Return [X, Y] of the center of cell containing provided text 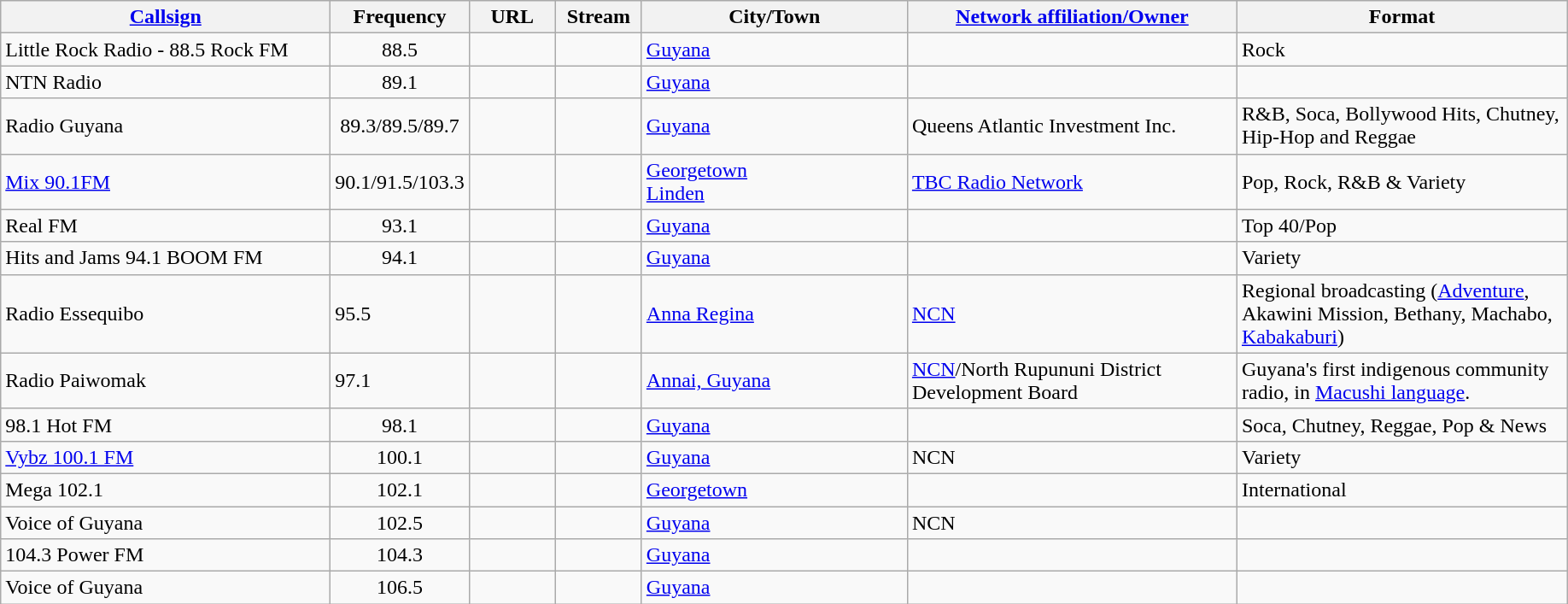
Rock [1401, 50]
Guyana's first indigenous community radio, in Macushi language. [1401, 381]
Little Rock Radio - 88.5 Rock FM [166, 50]
Radio Paiwomak [166, 381]
Mix 90.1FM [166, 181]
Stream [598, 17]
Pop, Rock, R&B & Variety [1401, 181]
Regional broadcasting (Adventure, Akawini Mission, Bethany, Machabo, Kabakaburi) [1401, 314]
Radio Guyana [166, 126]
GeorgetownLinden [774, 181]
Format [1401, 17]
Mega 102.1 [166, 490]
98.1 [400, 425]
Annai, Guyana [774, 381]
102.1 [400, 490]
104.3 [400, 555]
NTN Radio [166, 82]
City/Town [774, 17]
100.1 [400, 457]
Top 40/Pop [1401, 226]
Hits and Jams 94.1 BOOM FM [166, 258]
URL [512, 17]
Callsign [166, 17]
97.1 [400, 381]
98.1 Hot FM [166, 425]
International [1401, 490]
104.3 Power FM [166, 555]
Network affiliation/Owner [1072, 17]
89.1 [400, 82]
106.5 [400, 588]
Georgetown [774, 490]
88.5 [400, 50]
TBC Radio Network [1072, 181]
90.1/91.5/103.3 [400, 181]
Radio Essequibo [166, 314]
Anna Regina [774, 314]
NCN/North Rupununi District Development Board [1072, 381]
Vybz 100.1 FM [166, 457]
R&B, Soca, Bollywood Hits, Chutney, Hip-Hop and Reggae [1401, 126]
102.5 [400, 522]
89.3/89.5/89.7 [400, 126]
Real FM [166, 226]
95.5 [400, 314]
94.1 [400, 258]
93.1 [400, 226]
Frequency [400, 17]
Queens Atlantic Investment Inc. [1072, 126]
Soca, Chutney, Reggae, Pop & News [1401, 425]
